Search for the cell housing the specified text and yield its (x, y) center coordinate. 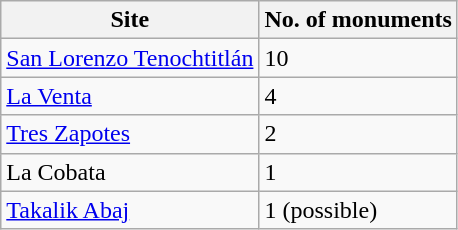
No. of monuments (358, 20)
4 (358, 96)
2 (358, 134)
Takalik Abaj (130, 210)
La Venta (130, 96)
1 (possible) (358, 210)
San Lorenzo Tenochtitlán (130, 58)
La Cobata (130, 172)
Site (130, 20)
1 (358, 172)
10 (358, 58)
Tres Zapotes (130, 134)
